Pinpoint the cell where the given text exists, returning its (x, y) midpoint coordinate. 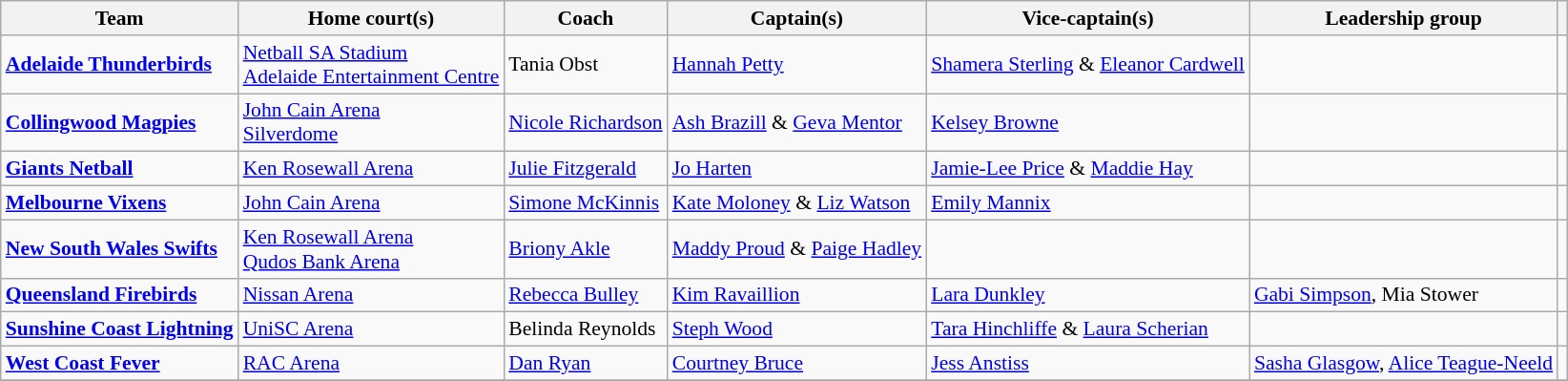
Giants Netball (120, 169)
Maddy Proud & Paige Hadley (797, 248)
Belinda Reynolds (586, 329)
Kate Moloney & Liz Watson (797, 203)
Emily Mannix (1087, 203)
Kelsey Browne (1087, 122)
Vice-captain(s) (1087, 18)
Julie Fitzgerald (586, 169)
Home court(s) (372, 18)
Dan Ryan (586, 364)
RAC Arena (372, 364)
Steph Wood (797, 329)
John Cain Arena (372, 203)
Tara Hinchliffe & Laura Scherian (1087, 329)
Simone McKinnis (586, 203)
Coach (586, 18)
Collingwood Magpies (120, 122)
Rebecca Bulley (586, 295)
Lara Dunkley (1087, 295)
Ash Brazill & Geva Mentor (797, 122)
Queensland Firebirds (120, 295)
Ken Rosewall Arena (372, 169)
Adelaide Thunderbirds (120, 65)
Team (120, 18)
Netball SA StadiumAdelaide Entertainment Centre (372, 65)
Shamera Sterling & Eleanor Cardwell (1087, 65)
Kim Ravaillion (797, 295)
UniSC Arena (372, 329)
Ken Rosewall ArenaQudos Bank Arena (372, 248)
Tania Obst (586, 65)
New South Wales Swifts (120, 248)
Melbourne Vixens (120, 203)
Hannah Petty (797, 65)
Jamie-Lee Price & Maddie Hay (1087, 169)
Nissan Arena (372, 295)
John Cain ArenaSilverdome (372, 122)
Gabi Simpson, Mia Stower (1404, 295)
Captain(s) (797, 18)
Sasha Glasgow, Alice Teague-Neeld (1404, 364)
Sunshine Coast Lightning (120, 329)
Courtney Bruce (797, 364)
Leadership group (1404, 18)
Jo Harten (797, 169)
Briony Akle (586, 248)
Jess Anstiss (1087, 364)
West Coast Fever (120, 364)
Nicole Richardson (586, 122)
